From the cell containing the given text, extract its center point as (x, y) coordinate. 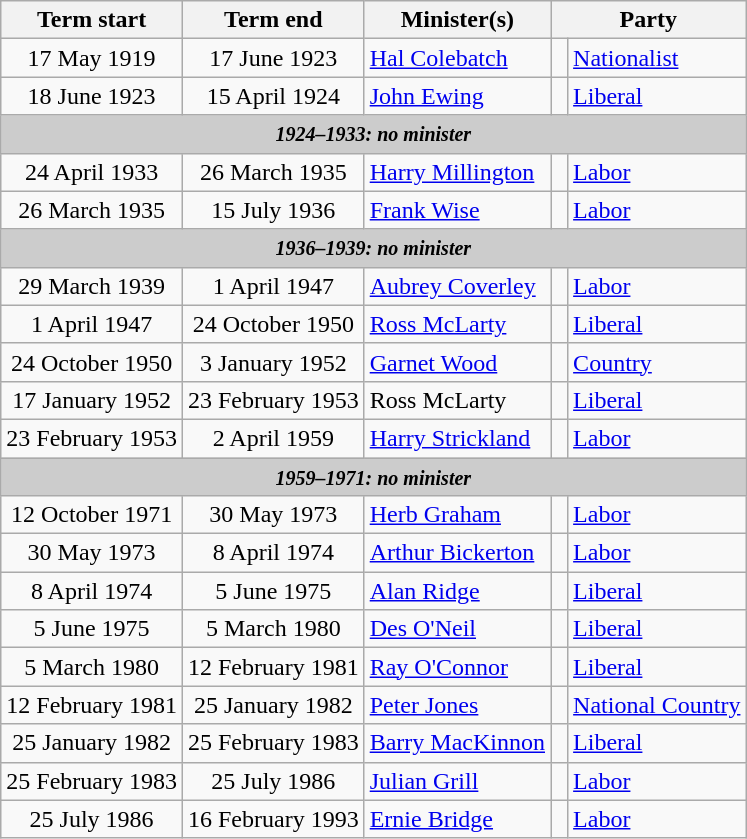
Harry Millington (457, 172)
National Country (657, 705)
Harry Strickland (457, 438)
15 April 1924 (273, 96)
Herb Graham (457, 515)
18 June 1923 (92, 96)
Country (657, 362)
1959–1971: no minister (374, 477)
Term end (273, 20)
2 April 1959 (273, 438)
Barry MacKinnon (457, 743)
29 March 1939 (92, 286)
Minister(s) (457, 20)
17 January 1952 (92, 400)
1936–1939: no minister (374, 248)
Party (648, 20)
John Ewing (457, 96)
15 July 1936 (273, 210)
16 February 1993 (273, 819)
Julian Grill (457, 781)
12 October 1971 (92, 515)
Aubrey Coverley (457, 286)
Garnet Wood (457, 362)
Ray O'Connor (457, 667)
17 May 1919 (92, 58)
Frank Wise (457, 210)
17 June 1923 (273, 58)
Nationalist (657, 58)
Peter Jones (457, 705)
Alan Ridge (457, 591)
24 April 1933 (92, 172)
Arthur Bickerton (457, 553)
Term start (92, 20)
3 January 1952 (273, 362)
Des O'Neil (457, 629)
Hal Colebatch (457, 58)
1924–1933: no minister (374, 134)
Ernie Bridge (457, 819)
